Provide the (x, y) coordinate of the cell's center where the given text is located.  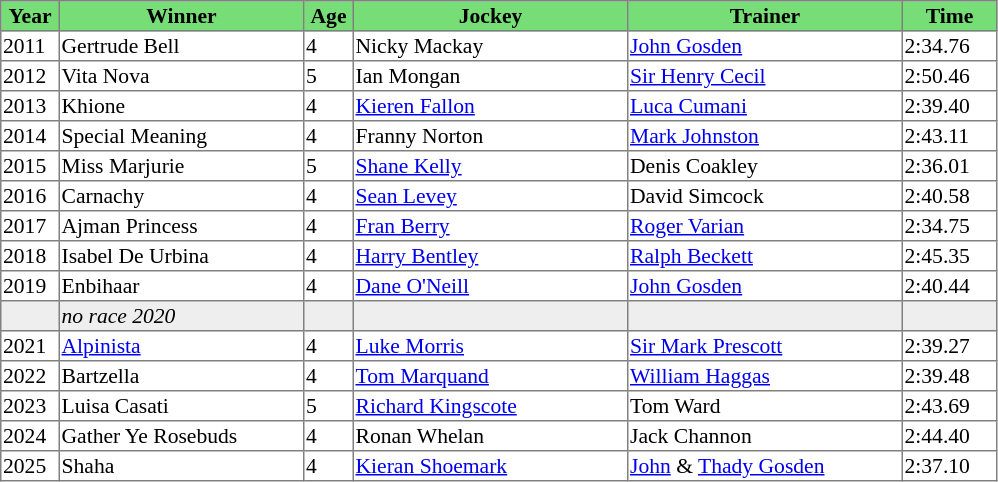
Trainer (765, 16)
Age (329, 16)
Gather Ye Rosebuds (181, 436)
2:36.01 (949, 166)
Luca Cumani (765, 106)
Kieren Fallon (490, 106)
Tom Ward (765, 406)
Jack Channon (765, 436)
Winner (181, 16)
Sir Henry Cecil (765, 76)
Dane O'Neill (490, 286)
Tom Marquand (490, 376)
Luisa Casati (181, 406)
Shane Kelly (490, 166)
Shaha (181, 466)
2019 (30, 286)
no race 2020 (181, 316)
2:43.11 (949, 136)
Nicky Mackay (490, 46)
Isabel De Urbina (181, 256)
2025 (30, 466)
Ajman Princess (181, 226)
2:37.10 (949, 466)
Luke Morris (490, 346)
2014 (30, 136)
2017 (30, 226)
2:34.76 (949, 46)
2:50.46 (949, 76)
Denis Coakley (765, 166)
Fran Berry (490, 226)
Time (949, 16)
Franny Norton (490, 136)
Miss Marjurie (181, 166)
Enbihaar (181, 286)
2015 (30, 166)
Sir Mark Prescott (765, 346)
Harry Bentley (490, 256)
2013 (30, 106)
2012 (30, 76)
Gertrude Bell (181, 46)
2:39.48 (949, 376)
Mark Johnston (765, 136)
Bartzella (181, 376)
Special Meaning (181, 136)
Ralph Beckett (765, 256)
2:40.44 (949, 286)
2:39.27 (949, 346)
Alpinista (181, 346)
2021 (30, 346)
Jockey (490, 16)
Kieran Shoemark (490, 466)
Roger Varian (765, 226)
Ronan Whelan (490, 436)
2023 (30, 406)
2024 (30, 436)
2011 (30, 46)
2022 (30, 376)
William Haggas (765, 376)
Vita Nova (181, 76)
2:44.40 (949, 436)
Khione (181, 106)
2016 (30, 196)
Sean Levey (490, 196)
2:34.75 (949, 226)
2:45.35 (949, 256)
2:43.69 (949, 406)
Carnachy (181, 196)
Ian Mongan (490, 76)
John & Thady Gosden (765, 466)
2:40.58 (949, 196)
2:39.40 (949, 106)
David Simcock (765, 196)
Richard Kingscote (490, 406)
Year (30, 16)
2018 (30, 256)
